Find where the given text appears and provide that cell's center as (x, y) coordinate. 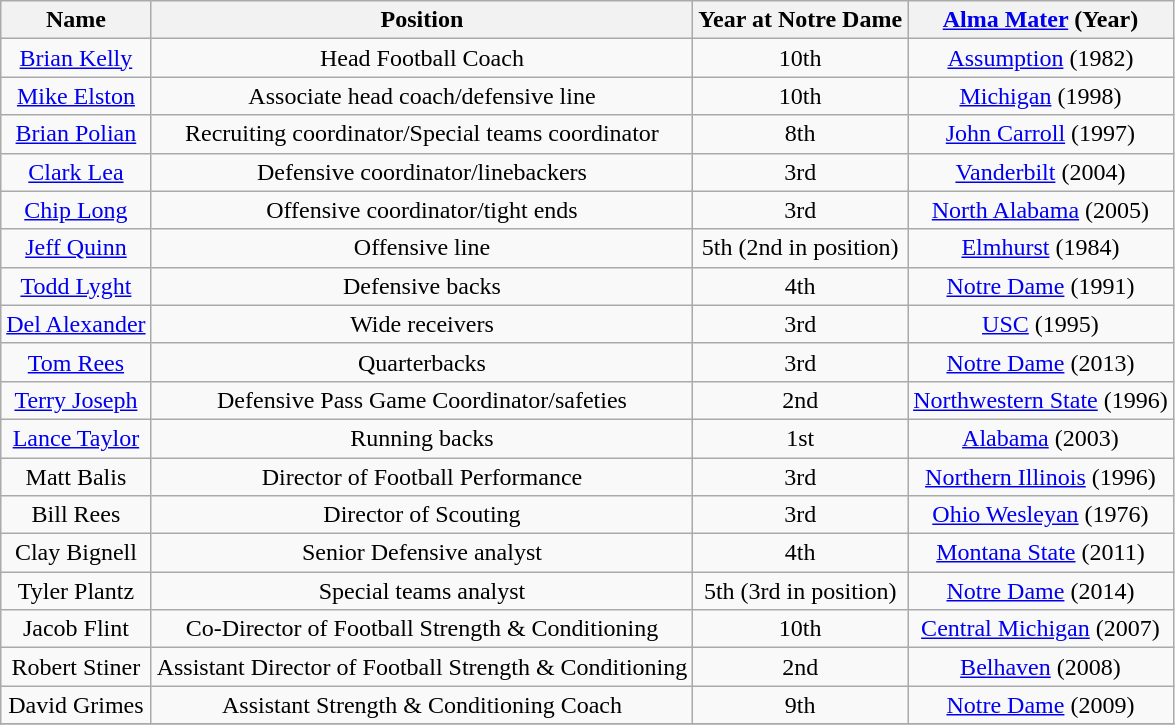
Head Football Coach (422, 58)
Associate head coach/defensive line (422, 96)
Assistant Director of Football Strength & Conditioning (422, 667)
Northwestern State (1996) (1041, 400)
Assumption (1982) (1041, 58)
David Grimes (76, 705)
Chip Long (76, 210)
Del Alexander (76, 324)
Recruiting coordinator/Special teams coordinator (422, 134)
USC (1995) (1041, 324)
9th (800, 705)
Montana State (2011) (1041, 553)
Notre Dame (2013) (1041, 362)
Alma Mater (Year) (1041, 20)
5th (2nd in position) (800, 248)
Michigan (1998) (1041, 96)
Notre Dame (2014) (1041, 591)
Bill Rees (76, 515)
Todd Lyght (76, 286)
Elmhurst (1984) (1041, 248)
Notre Dame (2009) (1041, 705)
Position (422, 20)
Wide receivers (422, 324)
Terry Joseph (76, 400)
Ohio Wesleyan (1976) (1041, 515)
Brian Kelly (76, 58)
Clay Bignell (76, 553)
Director of Scouting (422, 515)
Lance Taylor (76, 438)
Clark Lea (76, 172)
Notre Dame (1991) (1041, 286)
Alabama (2003) (1041, 438)
Brian Polian (76, 134)
Defensive backs (422, 286)
John Carroll (1997) (1041, 134)
Offensive coordinator/tight ends (422, 210)
Matt Balis (76, 477)
Robert Stiner (76, 667)
Offensive line (422, 248)
Vanderbilt (2004) (1041, 172)
Central Michigan (2007) (1041, 629)
Jacob Flint (76, 629)
Running backs (422, 438)
Jeff Quinn (76, 248)
1st (800, 438)
Quarterbacks (422, 362)
Director of Football Performance (422, 477)
Co-Director of Football Strength & Conditioning (422, 629)
Defensive Pass Game Coordinator/safeties (422, 400)
Mike Elston (76, 96)
Tom Rees (76, 362)
Name (76, 20)
Belhaven (2008) (1041, 667)
Assistant Strength & Conditioning Coach (422, 705)
Special teams analyst (422, 591)
8th (800, 134)
Defensive coordinator/linebackers (422, 172)
North Alabama (2005) (1041, 210)
5th (3rd in position) (800, 591)
Tyler Plantz (76, 591)
Northern Illinois (1996) (1041, 477)
Senior Defensive analyst (422, 553)
Year at Notre Dame (800, 20)
